Identify which cell holds the provided text, then report its (X, Y) central coordinate. 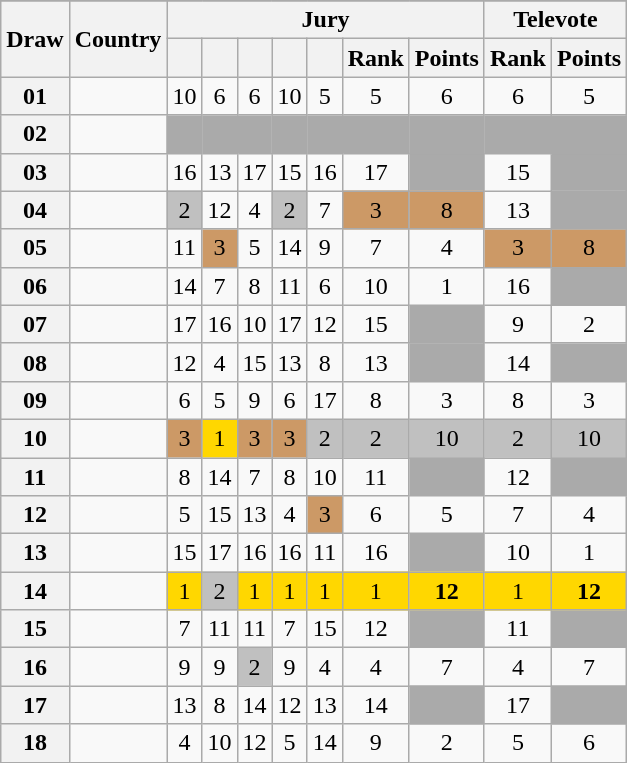
18 (35, 743)
06 (35, 286)
01 (35, 96)
09 (35, 400)
03 (35, 172)
Draw (35, 39)
Country (118, 39)
07 (35, 324)
05 (35, 248)
08 (35, 362)
04 (35, 210)
02 (35, 134)
Televote (555, 20)
Jury (326, 20)
